From the cell containing the given text, extract its center point as (X, Y) coordinate. 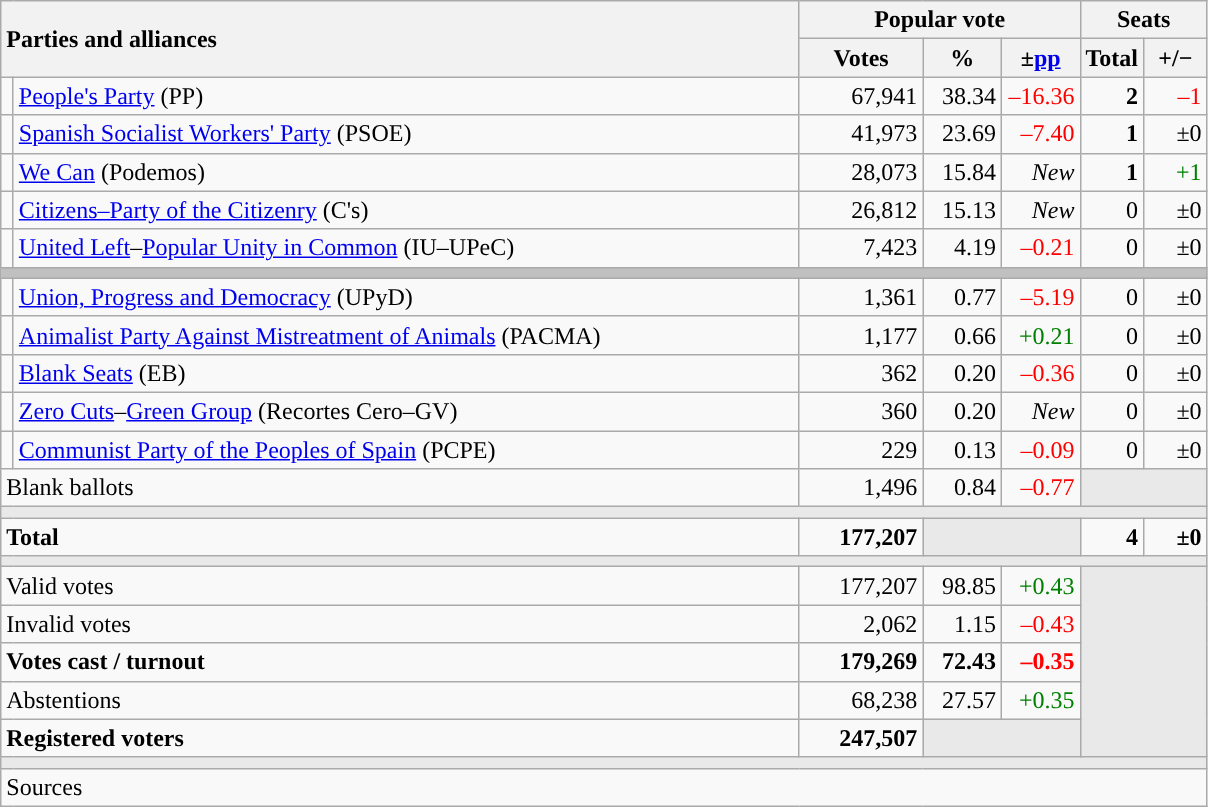
4.19 (962, 248)
% (962, 58)
Blank Seats (EB) (406, 373)
38.34 (962, 96)
15.84 (962, 172)
360 (861, 411)
+1 (1176, 172)
0.84 (962, 488)
Invalid votes (400, 624)
28,073 (861, 172)
2 (1112, 96)
–0.36 (1040, 373)
1,361 (861, 297)
Seats (1144, 20)
4 (1112, 537)
–16.36 (1040, 96)
362 (861, 373)
67,941 (861, 96)
247,507 (861, 738)
Abstentions (400, 700)
0.66 (962, 335)
1.15 (962, 624)
–5.19 (1040, 297)
2,062 (861, 624)
–0.09 (1040, 449)
United Left–Popular Unity in Common (IU–UPeC) (406, 248)
0.77 (962, 297)
Registered voters (400, 738)
+0.43 (1040, 586)
7,423 (861, 248)
+0.35 (1040, 700)
±pp (1040, 58)
98.85 (962, 586)
Sources (604, 787)
People's Party (PP) (406, 96)
23.69 (962, 134)
We Can (Podemos) (406, 172)
–7.40 (1040, 134)
+/− (1176, 58)
179,269 (861, 662)
+0.21 (1040, 335)
15.13 (962, 210)
Votes cast / turnout (400, 662)
229 (861, 449)
Valid votes (400, 586)
1,177 (861, 335)
Communist Party of the Peoples of Spain (PCPE) (406, 449)
68,238 (861, 700)
Spanish Socialist Workers' Party (PSOE) (406, 134)
Popular vote (940, 20)
Zero Cuts–Green Group (Recortes Cero–GV) (406, 411)
41,973 (861, 134)
Union, Progress and Democracy (UPyD) (406, 297)
72.43 (962, 662)
26,812 (861, 210)
1,496 (861, 488)
–0.35 (1040, 662)
–1 (1176, 96)
–0.21 (1040, 248)
–0.77 (1040, 488)
0.13 (962, 449)
Votes (861, 58)
27.57 (962, 700)
–0.43 (1040, 624)
Citizens–Party of the Citizenry (C's) (406, 210)
Parties and alliances (400, 39)
Blank ballots (400, 488)
Animalist Party Against Mistreatment of Animals (PACMA) (406, 335)
